Detect which cell encompasses the target text, then output its [X, Y] center coordinate. 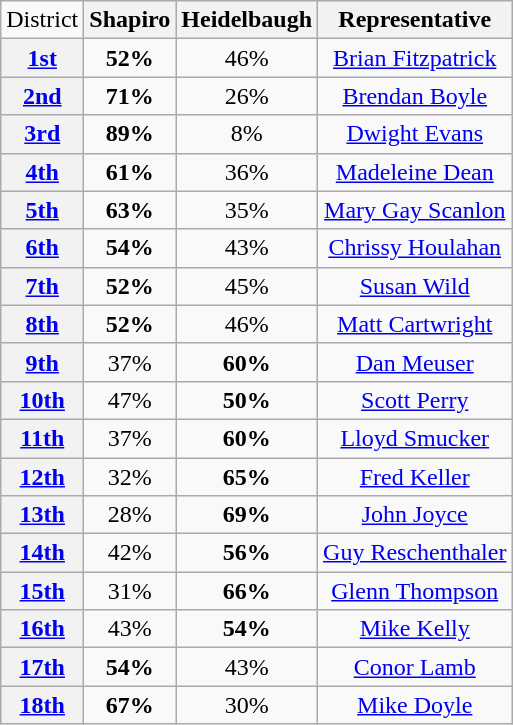
Madeleine Dean [415, 172]
69% [247, 515]
Dwight Evans [415, 134]
31% [130, 591]
Mike Doyle [415, 705]
5th [42, 210]
Matt Cartwright [415, 324]
Glenn Thompson [415, 591]
47% [130, 400]
Brendan Boyle [415, 96]
Guy Reschenthaler [415, 553]
Fred Keller [415, 477]
Heidelbaugh [247, 20]
6th [42, 248]
Representative [415, 20]
8th [42, 324]
50% [247, 400]
61% [130, 172]
32% [130, 477]
Mary Gay Scanlon [415, 210]
12th [42, 477]
14th [42, 553]
Lloyd Smucker [415, 438]
63% [130, 210]
Scott Perry [415, 400]
18th [42, 705]
89% [130, 134]
26% [247, 96]
Shapiro [130, 20]
10th [42, 400]
45% [247, 286]
15th [42, 591]
3rd [42, 134]
4th [42, 172]
Mike Kelly [415, 629]
1st [42, 58]
42% [130, 553]
District [42, 20]
67% [130, 705]
17th [42, 667]
2nd [42, 96]
28% [130, 515]
Conor Lamb [415, 667]
Chrissy Houlahan [415, 248]
36% [247, 172]
66% [247, 591]
Susan Wild [415, 286]
Dan Meuser [415, 362]
16th [42, 629]
13th [42, 515]
30% [247, 705]
8% [247, 134]
35% [247, 210]
7th [42, 286]
71% [130, 96]
Brian Fitzpatrick [415, 58]
56% [247, 553]
9th [42, 362]
John Joyce [415, 515]
65% [247, 477]
11th [42, 438]
